Return (X, Y) of the center of cell containing provided text 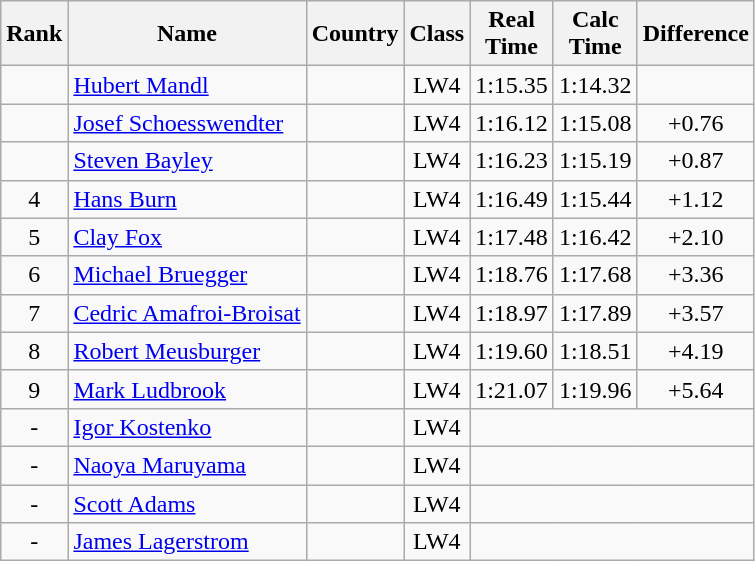
1:17.89 (595, 313)
Clay Fox (187, 237)
Rank (34, 34)
+1.12 (696, 199)
Michael Bruegger (187, 275)
1:18.51 (595, 351)
Hans Burn (187, 199)
Scott Adams (187, 503)
1:16.49 (512, 199)
+3.57 (696, 313)
1:16.42 (595, 237)
1:19.96 (595, 389)
CalcTime (595, 34)
Robert Meusburger (187, 351)
Country (355, 34)
1:18.97 (512, 313)
+5.64 (696, 389)
1:17.68 (595, 275)
1:15.35 (512, 85)
Cedric Amafroi-Broisat (187, 313)
Mark Ludbrook (187, 389)
1:17.48 (512, 237)
Steven Bayley (187, 161)
Name (187, 34)
1:16.23 (512, 161)
James Lagerstrom (187, 542)
+0.87 (696, 161)
1:16.12 (512, 123)
Class (437, 34)
6 (34, 275)
+3.36 (696, 275)
Difference (696, 34)
1:15.44 (595, 199)
5 (34, 237)
1:15.19 (595, 161)
1:15.08 (595, 123)
Igor Kostenko (187, 427)
9 (34, 389)
8 (34, 351)
1:18.76 (512, 275)
+2.10 (696, 237)
1:21.07 (512, 389)
Hubert Mandl (187, 85)
4 (34, 199)
1:19.60 (512, 351)
7 (34, 313)
RealTime (512, 34)
Josef Schoesswendter (187, 123)
1:14.32 (595, 85)
+0.76 (696, 123)
Naoya Maruyama (187, 465)
+4.19 (696, 351)
